Output the (x, y) coordinate of the center of the cell containing the given text.  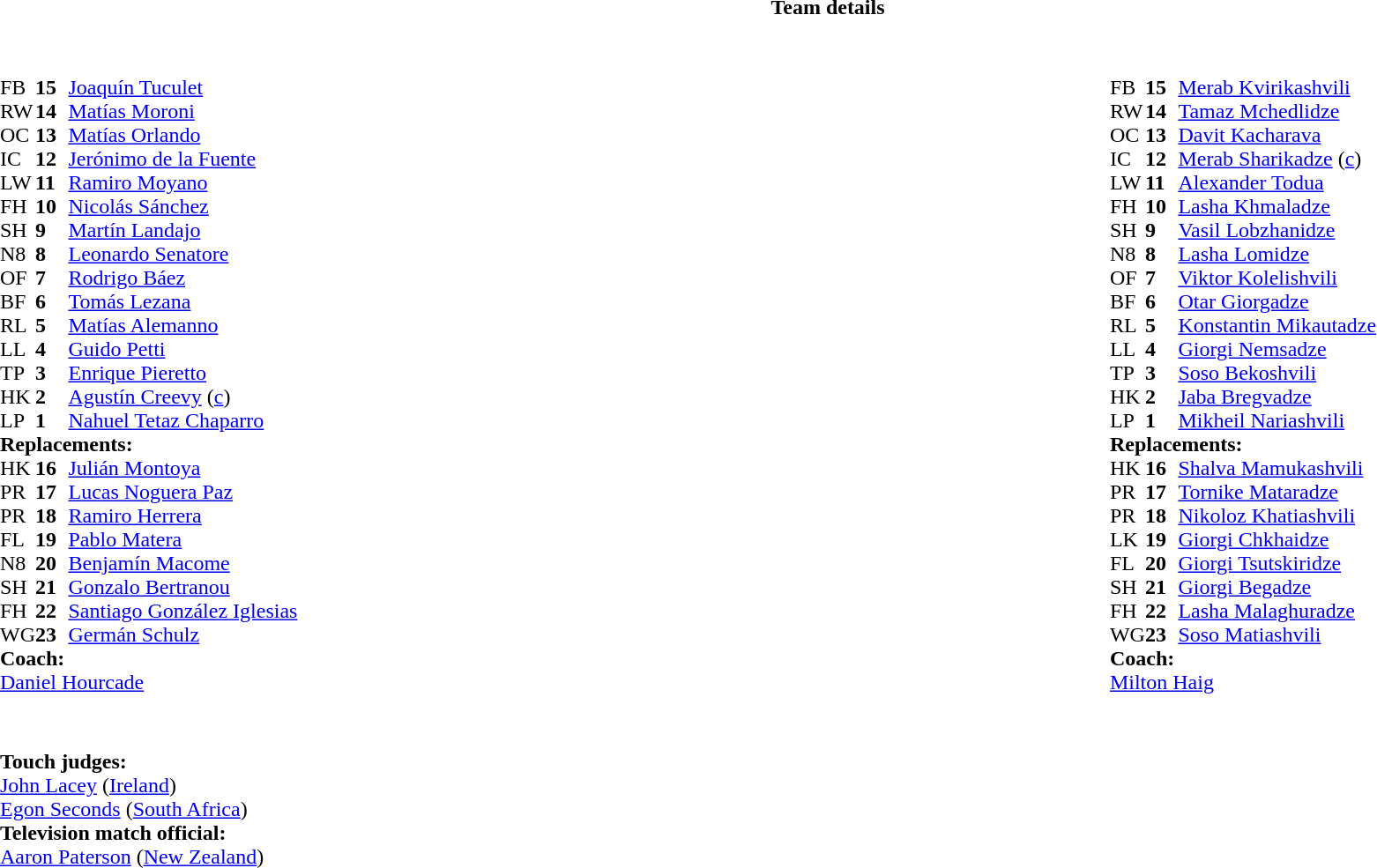
Alexander Todua (1277, 183)
Viktor Kolelishvili (1277, 278)
Santiago González Iglesias (182, 612)
Ramiro Herrera (182, 516)
Guido Petti (182, 349)
Mikheil Nariashvili (1277, 421)
Vasil Lobzhanidze (1277, 231)
Otar Giorgadze (1277, 301)
Ramiro Moyano (182, 183)
Konstantin Mikautadze (1277, 326)
Lasha Lomidze (1277, 254)
Tornike Mataradze (1277, 492)
Matías Alemanno (182, 326)
Joaquín Tuculet (182, 88)
Nicolás Sánchez (182, 206)
LK (1128, 539)
Tamaz Mchedlidze (1277, 111)
Giorgi Nemsadze (1277, 349)
Julián Montoya (182, 469)
Soso Matiashvili (1277, 634)
Nahuel Tetaz Chaparro (182, 421)
Giorgi Begadze (1277, 587)
Leonardo Senatore (182, 254)
Agustín Creevy (c) (182, 397)
Tomás Lezana (182, 301)
Lasha Khmaladze (1277, 206)
Lasha Malaghuradze (1277, 612)
Jerónimo de la Fuente (182, 159)
Pablo Matera (182, 539)
Shalva Mamukashvili (1277, 469)
Daniel Hourcade (148, 682)
Jaba Bregvadze (1277, 397)
Davit Kacharava (1277, 136)
Matías Orlando (182, 136)
Lucas Noguera Paz (182, 492)
Benjamín Macome (182, 564)
Matías Moroni (182, 111)
Merab Sharikadze (c) (1277, 159)
Giorgi Chkhaidze (1277, 539)
Milton Haig (1243, 682)
Martín Landajo (182, 231)
Soso Bekoshvili (1277, 374)
Rodrigo Báez (182, 278)
Gonzalo Bertranou (182, 587)
Giorgi Tsutskiridze (1277, 564)
Nikoloz Khatiashvili (1277, 516)
Enrique Pieretto (182, 374)
Germán Schulz (182, 634)
Merab Kvirikashvili (1277, 88)
